Find where the given text appears and provide that cell's center as (X, Y) coordinate. 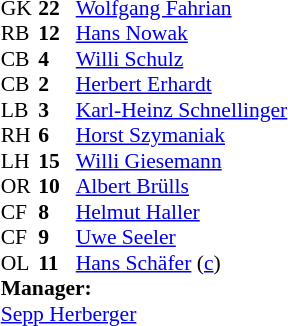
RB (20, 33)
Willi Giesemann (182, 161)
9 (57, 237)
LH (20, 161)
8 (57, 212)
Willi Schulz (182, 59)
Albert Brülls (182, 187)
4 (57, 59)
Hans Nowak (182, 33)
LB (20, 110)
RH (20, 135)
OR (20, 187)
Karl-Heinz Schnellinger (182, 110)
11 (57, 263)
Herbert Erhardt (182, 85)
Manager: (144, 289)
OL (20, 263)
6 (57, 135)
10 (57, 187)
3 (57, 110)
Helmut Haller (182, 212)
15 (57, 161)
Uwe Seeler (182, 237)
Horst Szymaniak (182, 135)
12 (57, 33)
Hans Schäfer (c) (182, 263)
2 (57, 85)
